Capture the cell that displays the provided text and extract its [X, Y] central coordinate. 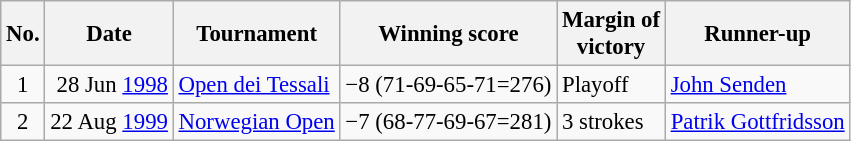
Margin ofvictory [612, 34]
Patrik Gottfridsson [758, 122]
22 Aug 1999 [109, 122]
28 Jun 1998 [109, 85]
−8 (71-69-65-71=276) [448, 85]
No. [23, 34]
−7 (68-77-69-67=281) [448, 122]
Tournament [256, 34]
Winning score [448, 34]
Playoff [612, 85]
Date [109, 34]
3 strokes [612, 122]
John Senden [758, 85]
Runner-up [758, 34]
Norwegian Open [256, 122]
1 [23, 85]
2 [23, 122]
Open dei Tessali [256, 85]
